Extract the [X, Y] coordinate from the center of the cell holding the provided text.  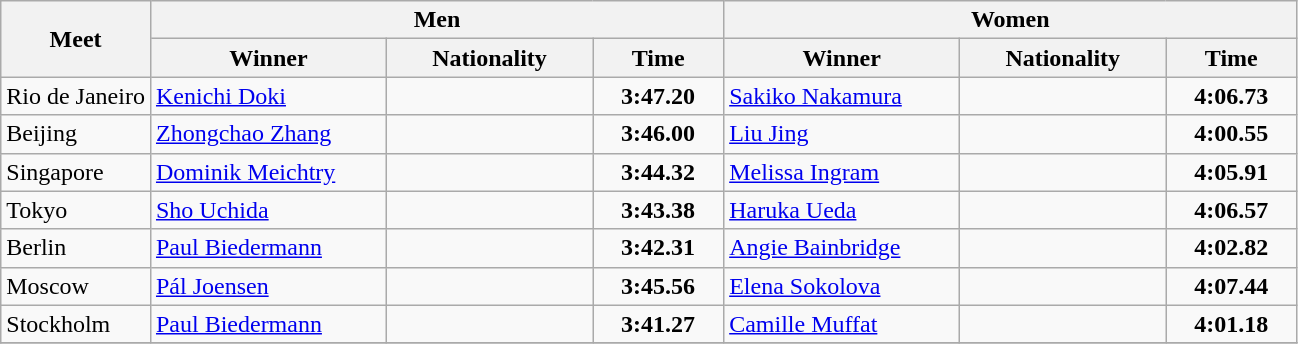
4:00.55 [1232, 134]
Elena Sokolova [842, 286]
Kenichi Doki [268, 96]
Tokyo [76, 210]
Sakiko Nakamura [842, 96]
4:07.44 [1232, 286]
Berlin [76, 248]
3:44.32 [658, 172]
Rio de Janeiro [76, 96]
3:41.27 [658, 324]
Camille Muffat [842, 324]
4:01.18 [1232, 324]
Beijing [76, 134]
3:47.20 [658, 96]
Zhongchao Zhang [268, 134]
Women [1010, 20]
3:42.31 [658, 248]
4:02.82 [1232, 248]
4:06.57 [1232, 210]
Liu Jing [842, 134]
Sho Uchida [268, 210]
Singapore [76, 172]
3:45.56 [658, 286]
Dominik Meichtry [268, 172]
3:46.00 [658, 134]
Melissa Ingram [842, 172]
Meet [76, 39]
Haruka Ueda [842, 210]
Angie Bainbridge [842, 248]
4:05.91 [1232, 172]
4:06.73 [1232, 96]
Moscow [76, 286]
3:43.38 [658, 210]
Men [436, 20]
Stockholm [76, 324]
Pál Joensen [268, 286]
